Return the [x, y] coordinate for the center point of the cell that contains the specified text.  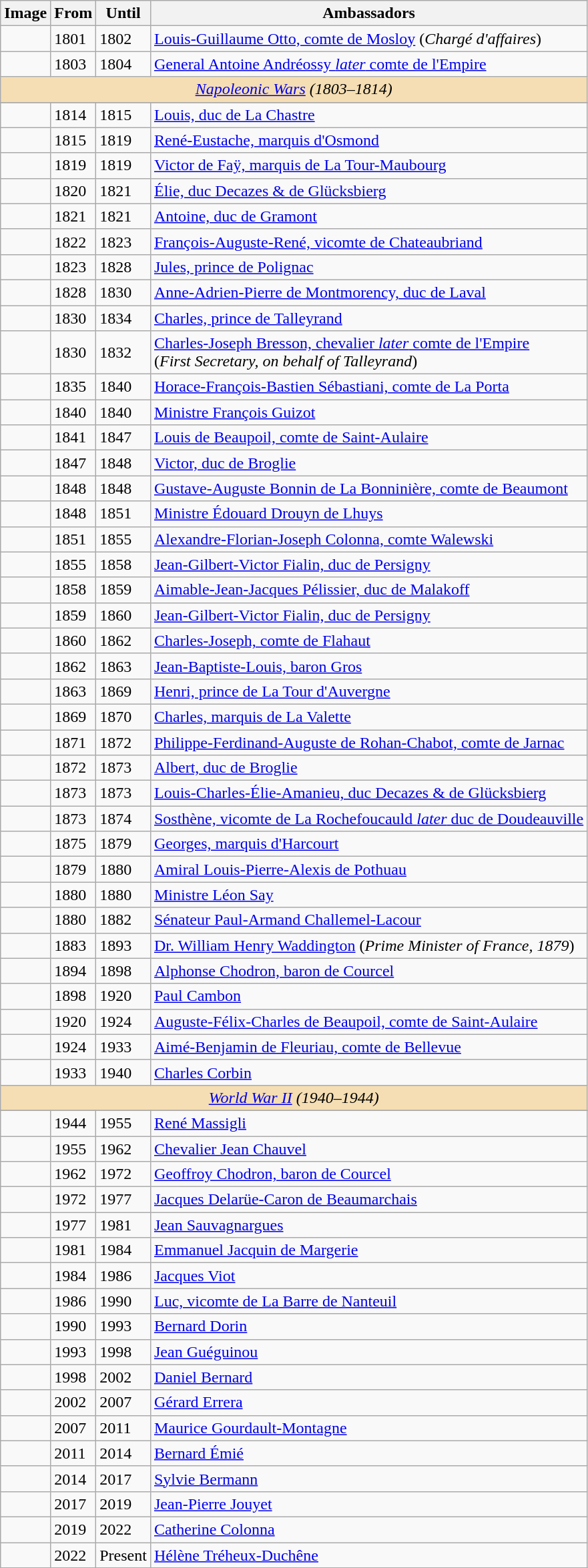
Jean-Pierre Jouyet [368, 1504]
Sénateur Paul-Armand Challemel-Lacour [368, 920]
Napoleonic Wars (1803–1814) [294, 89]
Louis, duc de La Chastre [368, 115]
Élie, duc Decazes & de Glücksbierg [368, 191]
Charles-Joseph Bresson, chevalier later comte de l'Empire(First Secretary, on behalf of Talleyrand) [368, 352]
1882 [123, 920]
Charles-Joseph, comte de Flahaut [368, 641]
Geoffroy Chodron, baron de Courcel [368, 1174]
Aimé-Benjamin de Fleuriau, comte de Bellevue [368, 1047]
Alphonse Chodron, baron de Courcel [368, 971]
1835 [73, 387]
Sosthène, vicomte de La Rochefoucauld later duc de Doudeauville [368, 819]
1802 [123, 39]
Louis de Beaupoil, comte de Saint-Aulaire [368, 438]
1893 [123, 945]
Chevalier Jean Chauvel [368, 1148]
Louis-Charles-Élie-Amanieu, duc Decazes & de Glücksbierg [368, 793]
Ministre François Guizot [368, 412]
René Massigli [368, 1123]
Auguste-Félix-Charles de Beaupoil, comte de Saint-Aulaire [368, 1022]
Present [123, 1555]
1803 [73, 64]
Maurice Gourdault-Montagne [368, 1428]
1944 [73, 1123]
1801 [73, 39]
Jean Guéguinou [368, 1352]
Horace-François-Bastien Sébastiani, comte de La Porta [368, 387]
Jean Sauvagnargues [368, 1225]
Ministre Édouard Drouyn de Lhuys [368, 514]
1804 [123, 64]
From [73, 13]
Albert, duc de Broglie [368, 768]
Dr. William Henry Waddington (Prime Minister of France, 1879) [368, 945]
Jacques Viot [368, 1276]
Daniel Bernard [368, 1377]
Emmanuel Jacquin de Margerie [368, 1250]
Aimable-Jean-Jacques Pélissier, duc de Malakoff [368, 590]
François-Auguste-René, vicomte de Chateaubriand [368, 242]
Ministre Léon Say [368, 895]
Jean-Baptiste-Louis, baron Gros [368, 666]
1870 [123, 717]
1894 [73, 971]
Sylvie Bermann [368, 1479]
Jacques Delarüe-Caron de Beaumarchais [368, 1200]
Catherine Colonna [368, 1529]
Henri, prince de La Tour d'Auvergne [368, 691]
Antoine, duc de Gramont [368, 216]
1871 [73, 743]
1940 [123, 1072]
Alexandre-Florian-Joseph Colonna, comte Walewski [368, 539]
Victor, duc de Broglie [368, 463]
Philippe-Ferdinand-Auguste de Rohan-Chabot, comte de Jarnac [368, 743]
Gustave-Auguste Bonnin de La Bonninière, comte de Beaumont [368, 488]
Victor de Faÿ, marquis de La Tour-Maubourg [368, 165]
General Antoine Andréossy later comte de l'Empire [368, 64]
1841 [73, 438]
1874 [123, 819]
Jules, prince de Polignac [368, 267]
Image [25, 13]
Gérard Errera [368, 1403]
1875 [73, 844]
1822 [73, 242]
Until [123, 13]
1834 [123, 318]
Anne-Adrien-Pierre de Montmorency, duc de Laval [368, 292]
1814 [73, 115]
1820 [73, 191]
Luc, vicomte de La Barre de Nanteuil [368, 1301]
World War II (1940–1944) [294, 1098]
Bernard Émié [368, 1453]
Charles, prince de Talleyrand [368, 318]
Louis-Guillaume Otto, comte de Mosloy (Chargé d'affaires) [368, 39]
Hélène Tréheux-Duchêne [368, 1555]
Charles, marquis de La Valette [368, 717]
Bernard Dorin [368, 1326]
Ambassadors [368, 13]
Paul Cambon [368, 996]
Georges, marquis d'Harcourt [368, 844]
1883 [73, 945]
Charles Corbin [368, 1072]
René-Eustache, marquis d'Osmond [368, 140]
1832 [123, 352]
Amiral Louis-Pierre-Alexis de Pothuau [368, 869]
